Identify which cell holds the provided text, then report its (x, y) central coordinate. 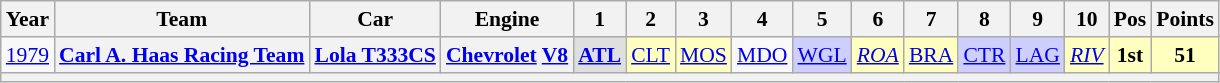
8 (984, 19)
3 (704, 19)
RIV (1087, 55)
5 (822, 19)
Car (374, 19)
LAG (1037, 55)
1st (1130, 55)
4 (762, 19)
10 (1087, 19)
Team (182, 19)
1979 (28, 55)
51 (1185, 55)
6 (878, 19)
CLT (650, 55)
MOS (704, 55)
MDO (762, 55)
Lola T333CS (374, 55)
Engine (507, 19)
Pos (1130, 19)
Points (1185, 19)
ROA (878, 55)
WGL (822, 55)
Chevrolet V8 (507, 55)
2 (650, 19)
9 (1037, 19)
ATL (600, 55)
CTR (984, 55)
BRA (932, 55)
Carl A. Haas Racing Team (182, 55)
Year (28, 19)
7 (932, 19)
1 (600, 19)
